From the cell containing the given text, extract its center point as [x, y] coordinate. 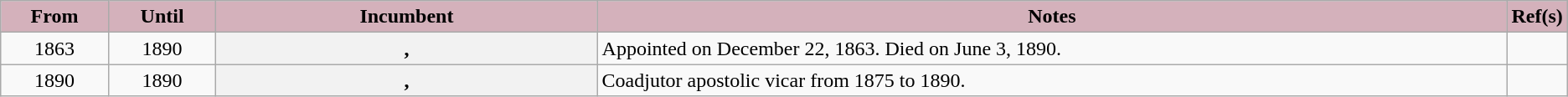
Ref(s) [1537, 17]
Coadjutor apostolic vicar from 1875 to 1890. [1052, 80]
Notes [1052, 17]
From [55, 17]
1863 [55, 48]
Until [162, 17]
Incumbent [407, 17]
Appointed on December 22, 1863. Died on June 3, 1890. [1052, 48]
